Return (X, Y) of the center of cell containing provided text 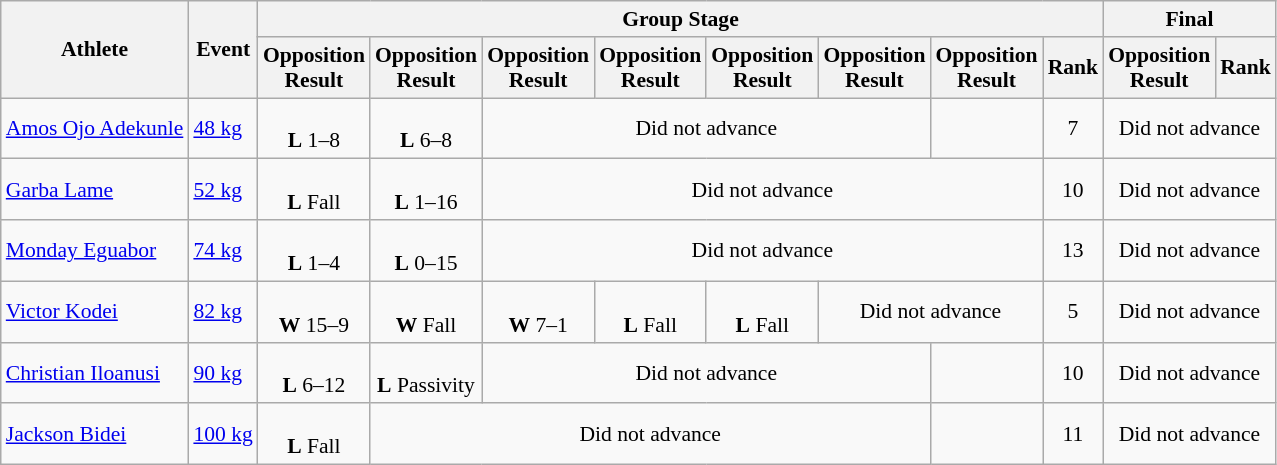
Event (222, 50)
L 1–4 (314, 250)
7 (1074, 128)
Group Stage (680, 19)
74 kg (222, 250)
L 6–8 (426, 128)
W 7–1 (538, 312)
L 1–8 (314, 128)
Jackson Bidei (95, 434)
L 1–16 (426, 190)
L 0–15 (426, 250)
90 kg (222, 372)
100 kg (222, 434)
11 (1074, 434)
L Passivity (426, 372)
52 kg (222, 190)
L 6–12 (314, 372)
5 (1074, 312)
Athlete (95, 50)
Garba Lame (95, 190)
82 kg (222, 312)
W Fall (426, 312)
Monday Eguabor (95, 250)
Christian Iloanusi (95, 372)
Amos Ojo Adekunle (95, 128)
Victor Kodei (95, 312)
W 15–9 (314, 312)
48 kg (222, 128)
Final (1190, 19)
13 (1074, 250)
